Capture the cell that displays the provided text and extract its (X, Y) central coordinate. 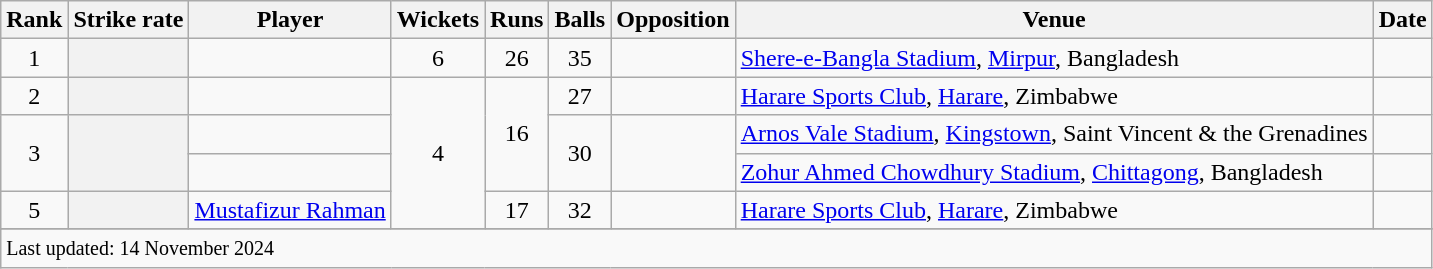
Zohur Ahmed Chowdhury Stadium, Chittagong, Bangladesh (1054, 172)
Wickets (438, 20)
Last updated: 14 November 2024 (716, 248)
Mustafizur Rahman (290, 210)
Date (1402, 20)
Venue (1054, 20)
4 (438, 153)
16 (517, 134)
Runs (517, 20)
6 (438, 58)
5 (34, 210)
32 (580, 210)
Player (290, 20)
17 (517, 210)
3 (34, 153)
1 (34, 58)
Rank (34, 20)
26 (517, 58)
Shere-e-Bangla Stadium, Mirpur, Bangladesh (1054, 58)
Strike rate (128, 20)
30 (580, 153)
Opposition (673, 20)
27 (580, 96)
35 (580, 58)
Arnos Vale Stadium, Kingstown, Saint Vincent & the Grenadines (1054, 134)
2 (34, 96)
Balls (580, 20)
